Find where the given text appears and provide that cell's center as [X, Y] coordinate. 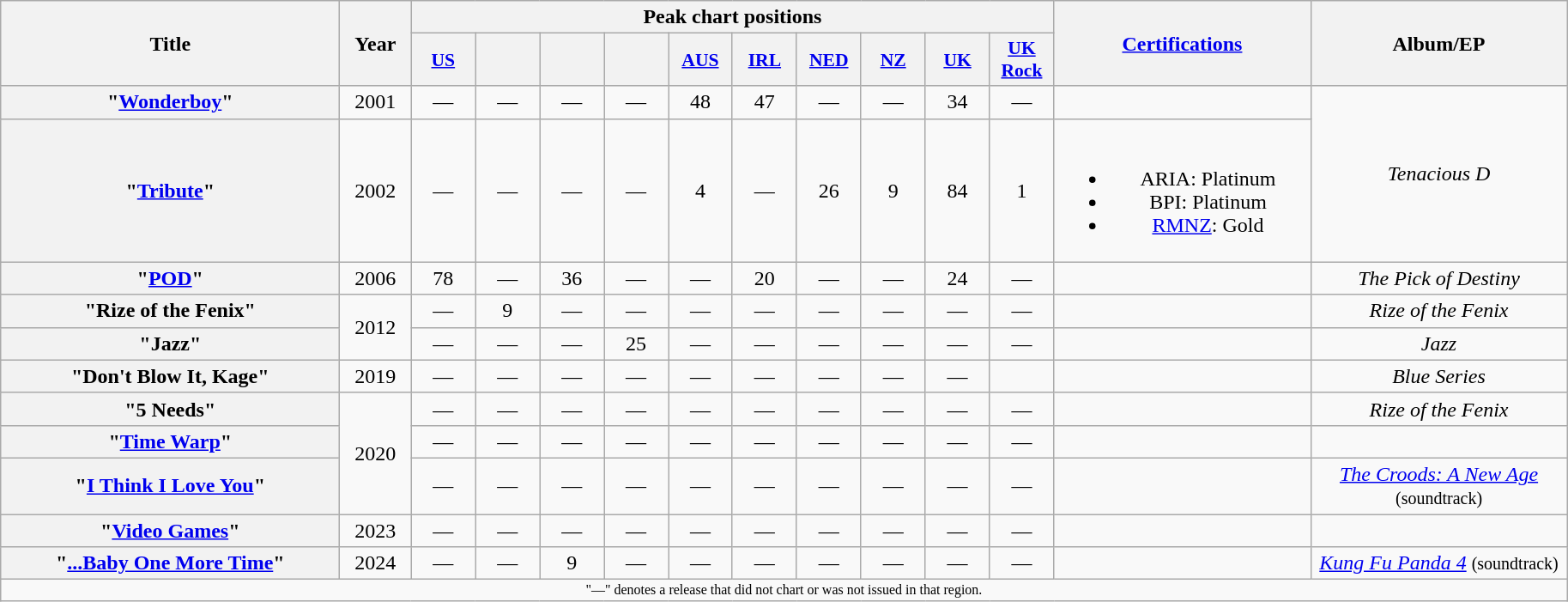
"I Think I Love You" [170, 486]
"—" denotes a release that did not chart or was not issued in that region. [784, 590]
36 [572, 278]
Title [170, 43]
NED [829, 60]
The Croods: A New Age (soundtrack) [1438, 486]
2019 [376, 376]
Certifications [1183, 43]
2001 [376, 102]
25 [637, 344]
Peak chart positions [733, 17]
48 [700, 102]
2002 [376, 191]
The Pick of Destiny [1438, 278]
Tenacious D [1438, 173]
NZ [893, 60]
IRL [764, 60]
26 [829, 191]
2006 [376, 278]
"Wonderboy" [170, 102]
Kung Fu Panda 4 (soundtrack) [1438, 563]
"POD" [170, 278]
84 [958, 191]
2023 [376, 530]
2024 [376, 563]
20 [764, 278]
78 [443, 278]
34 [958, 102]
ARIA: PlatinumBPI: PlatinumRMNZ: Gold [1183, 191]
Blue Series [1438, 376]
UK [958, 60]
"Don't Blow It, Kage" [170, 376]
"Tribute" [170, 191]
US [443, 60]
2020 [376, 453]
"...Baby One More Time" [170, 563]
4 [700, 191]
UKRock [1021, 60]
2012 [376, 327]
"Video Games" [170, 530]
"Time Warp" [170, 441]
"Rize of the Fenix" [170, 311]
47 [764, 102]
1 [1021, 191]
Year [376, 43]
Album/EP [1438, 43]
24 [958, 278]
"5 Needs" [170, 409]
Jazz [1438, 344]
"Jazz" [170, 344]
AUS [700, 60]
